Find where the given text appears and provide that cell's center as (x, y) coordinate. 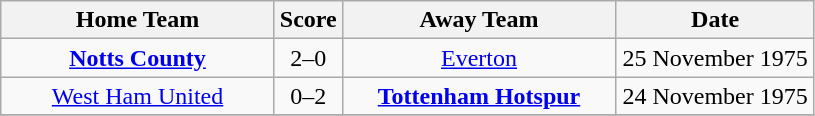
Home Team (138, 20)
Notts County (138, 58)
25 November 1975 (716, 58)
West Ham United (138, 96)
Date (716, 20)
Score (308, 20)
24 November 1975 (716, 96)
0–2 (308, 96)
Everton (479, 58)
2–0 (308, 58)
Away Team (479, 20)
Tottenham Hotspur (479, 96)
